Locate the cell with the specified text and output its [x, y] center coordinate. 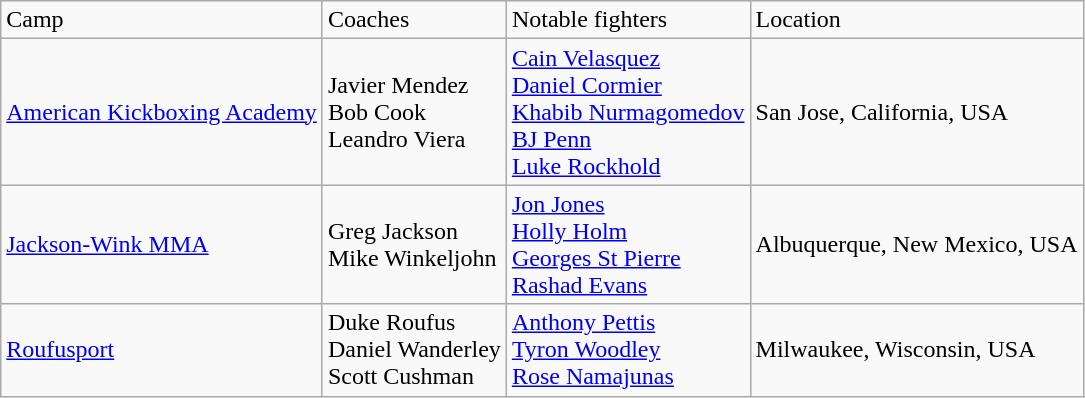
Camp [162, 20]
San Jose, California, USA [916, 112]
Greg JacksonMike Winkeljohn [414, 244]
Cain VelasquezDaniel CormierKhabib NurmagomedovBJ PennLuke Rockhold [628, 112]
Jackson-Wink MMA [162, 244]
Albuquerque, New Mexico, USA [916, 244]
Location [916, 20]
American Kickboxing Academy [162, 112]
Notable fighters [628, 20]
Javier MendezBob CookLeandro Viera [414, 112]
Jon JonesHolly HolmGeorges St PierreRashad Evans [628, 244]
Milwaukee, Wisconsin, USA [916, 350]
Duke RoufusDaniel WanderleyScott Cushman [414, 350]
Coaches [414, 20]
Roufusport [162, 350]
Anthony PettisTyron WoodleyRose Namajunas [628, 350]
